Search for the cell housing the specified text and yield its [x, y] center coordinate. 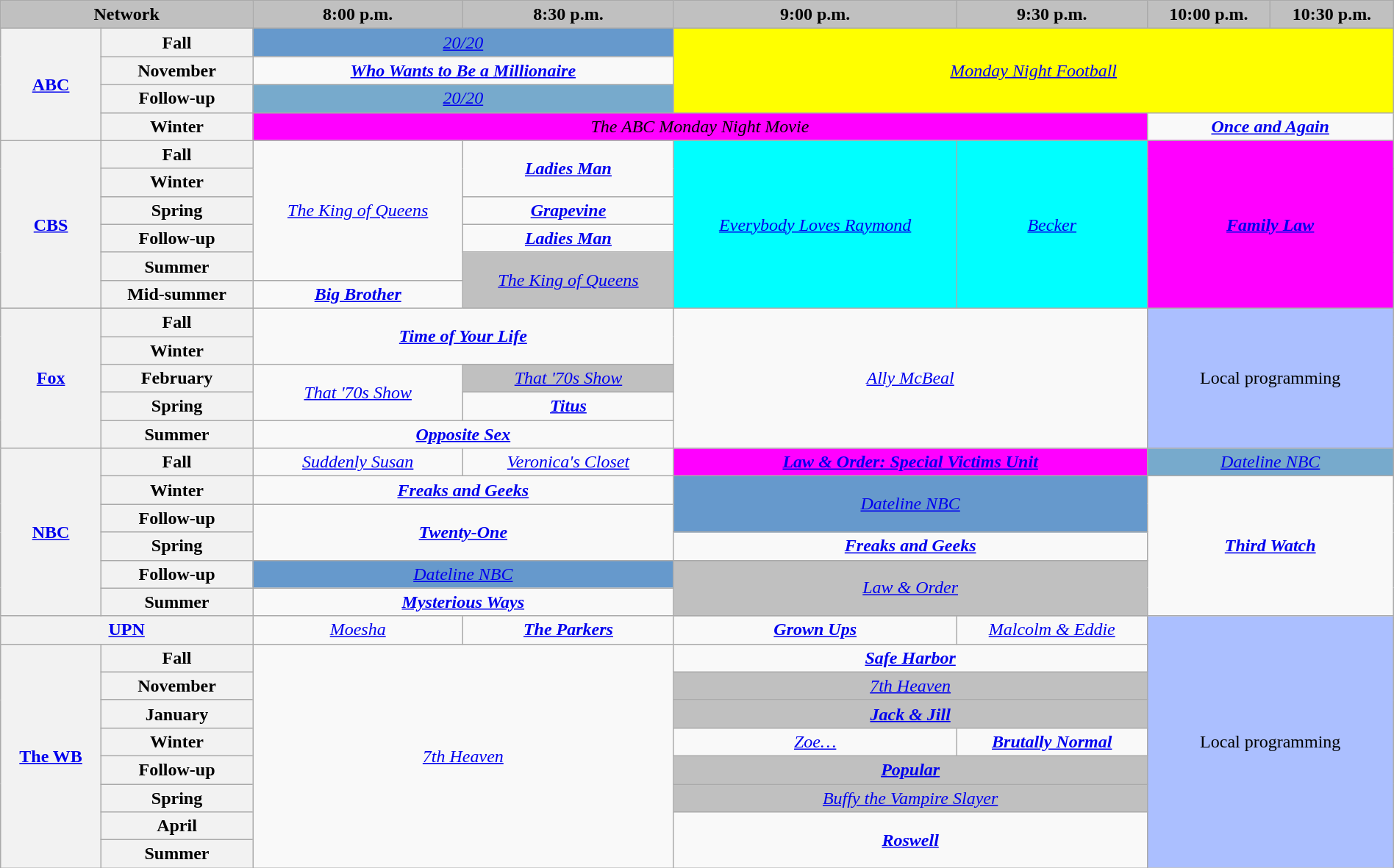
9:00 p.m. [815, 15]
Time of Your Life [463, 336]
UPN [126, 630]
Moesha [358, 630]
ABC [51, 85]
Becker [1051, 224]
Who Wants to Be a Millionaire [463, 71]
Mid-summer [176, 294]
Twenty-One [463, 532]
January [176, 714]
February [176, 379]
Fox [51, 378]
NBC [51, 532]
Third Watch [1270, 546]
8:00 p.m. [358, 15]
Everybody Loves Raymond [815, 224]
April [176, 826]
Jack & Jill [910, 714]
The Parkers [568, 630]
Buffy the Vampire Slayer [910, 797]
Popular [910, 770]
Grown Ups [815, 630]
8:30 p.m. [568, 15]
Suddenly Susan [358, 462]
Zoe… [815, 742]
Brutally Normal [1051, 742]
Monday Night Football [1034, 71]
Big Brother [358, 294]
Law & Order: Special Victims Unit [910, 462]
Opposite Sex [463, 434]
Law & Order [910, 588]
Once and Again [1270, 126]
Family Law [1270, 224]
Veronica's Closet [568, 462]
Mysterious Ways [463, 602]
Grapevine [568, 210]
Titus [568, 406]
Roswell [910, 840]
Network [126, 15]
The ABC Monday Night Movie [700, 126]
10:00 p.m. [1209, 15]
The WB [51, 756]
CBS [51, 224]
9:30 p.m. [1051, 15]
Malcolm & Eddie [1051, 630]
10:30 p.m. [1332, 15]
Safe Harbor [910, 658]
Ally McBeal [910, 378]
